Find where the given text appears and provide that cell's center as (x, y) coordinate. 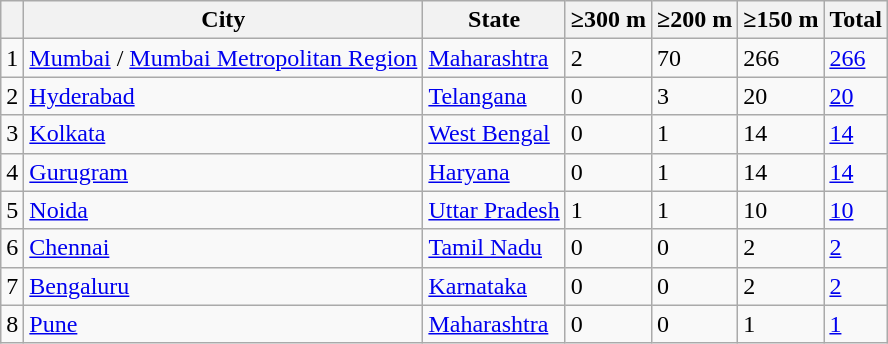
≥200 m (694, 20)
5 (12, 210)
8 (12, 324)
Total (856, 20)
Gurugram (224, 172)
Kolkata (224, 134)
Chennai (224, 248)
Uttar Pradesh (494, 210)
City (224, 20)
6 (12, 248)
Pune (224, 324)
Haryana (494, 172)
Hyderabad (224, 96)
West Bengal (494, 134)
Tamil Nadu (494, 248)
Bengaluru (224, 286)
70 (694, 58)
7 (12, 286)
4 (12, 172)
Noida (224, 210)
Telangana (494, 96)
≥300 m (608, 20)
≥150 m (781, 20)
Karnataka (494, 286)
State (494, 20)
Mumbai / Mumbai Metropolitan Region (224, 58)
